Return the (x, y) coordinate for the center point of the cell that contains the specified text.  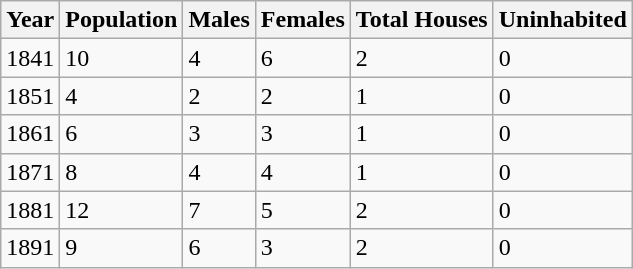
1871 (30, 172)
10 (122, 58)
1851 (30, 96)
Year (30, 20)
1841 (30, 58)
1881 (30, 210)
8 (122, 172)
12 (122, 210)
7 (219, 210)
1861 (30, 134)
5 (302, 210)
Population (122, 20)
9 (122, 248)
Uninhabited (562, 20)
Males (219, 20)
1891 (30, 248)
Total Houses (422, 20)
Females (302, 20)
